Extract the [x, y] coordinate from the center of the cell holding the provided text.  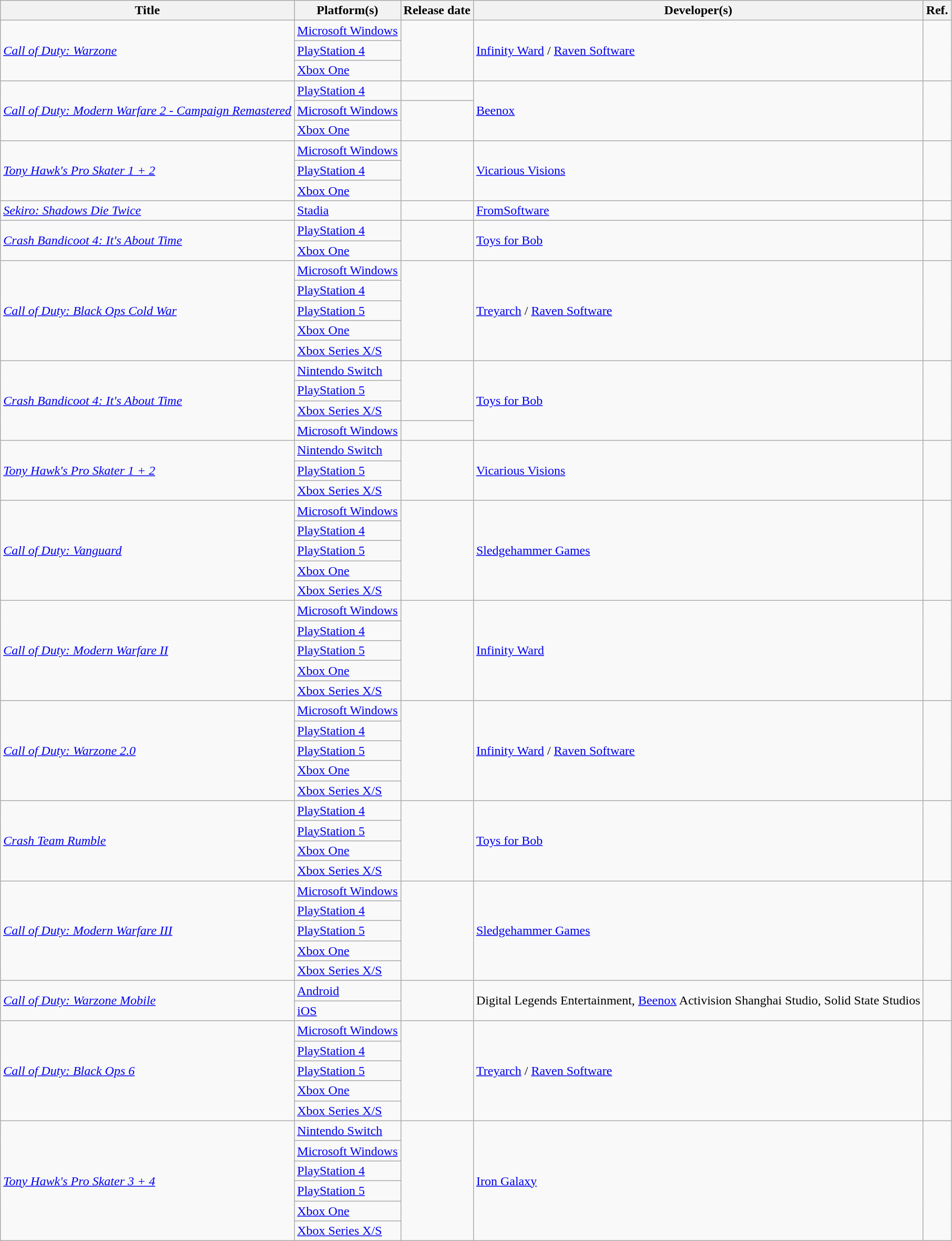
Ref. [937, 11]
Infinity Ward [698, 651]
Call of Duty: Modern Warfare III [147, 931]
Call of Duty: Warzone 2.0 [147, 751]
Platform(s) [347, 11]
Title [147, 11]
FromSoftware [698, 210]
Developer(s) [698, 11]
Release date [437, 11]
Call of Duty: Black Ops Cold War [147, 311]
Android [347, 991]
Iron Galaxy [698, 1181]
Digital Legends Entertainment, Beenox Activision Shanghai Studio, Solid State Studios [698, 1001]
Crash Team Rumble [147, 840]
Call of Duty: Warzone Mobile [147, 1001]
Tony Hawk's Pro Skater 3 + 4 [147, 1181]
Stadia [347, 210]
Call of Duty: Warzone [147, 50]
iOS [347, 1011]
Beenox [698, 110]
Call of Duty: Vanguard [147, 550]
Sekiro: Shadows Die Twice [147, 210]
Call of Duty: Modern Warfare 2 - Campaign Remastered [147, 110]
Call of Duty: Black Ops 6 [147, 1071]
Call of Duty: Modern Warfare II [147, 651]
